Determine the [X, Y] coordinate at the center of the cell enclosing the given text.  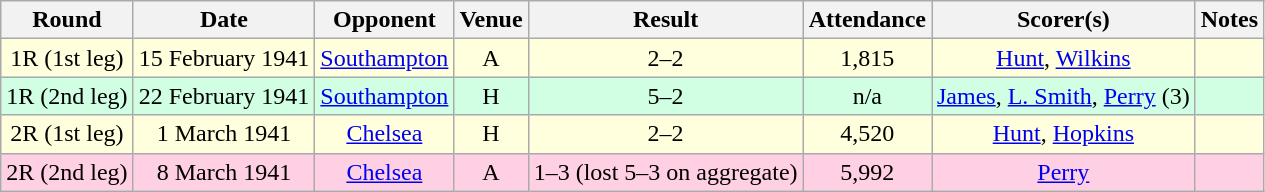
4,520 [867, 134]
Notes [1229, 20]
5–2 [666, 96]
Perry [1064, 172]
1R (1st leg) [67, 58]
Hunt, Wilkins [1064, 58]
2R (1st leg) [67, 134]
1,815 [867, 58]
James, L. Smith, Perry (3) [1064, 96]
Date [224, 20]
Opponent [384, 20]
1R (2nd leg) [67, 96]
Result [666, 20]
1 March 1941 [224, 134]
1–3 (lost 5–3 on aggregate) [666, 172]
2R (2nd leg) [67, 172]
Round [67, 20]
5,992 [867, 172]
22 February 1941 [224, 96]
Scorer(s) [1064, 20]
Hunt, Hopkins [1064, 134]
n/a [867, 96]
Venue [491, 20]
Attendance [867, 20]
15 February 1941 [224, 58]
8 March 1941 [224, 172]
